Output the [x, y] coordinate of the center of the cell containing the given text.  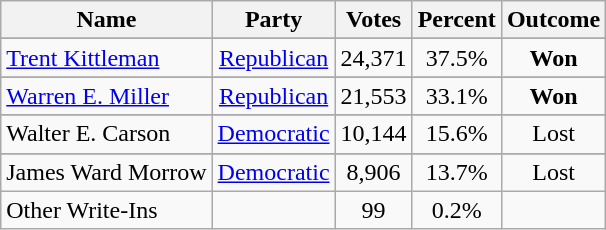
8,906 [374, 172]
Votes [374, 20]
Outcome [553, 20]
33.1% [456, 96]
Party [274, 20]
0.2% [456, 210]
Other Write-Ins [106, 210]
Warren E. Miller [106, 96]
Name [106, 20]
Walter E. Carson [106, 134]
13.7% [456, 172]
24,371 [374, 58]
Trent Kittleman [106, 58]
99 [374, 210]
21,553 [374, 96]
James Ward Morrow [106, 172]
37.5% [456, 58]
Percent [456, 20]
10,144 [374, 134]
15.6% [456, 134]
